From the cell containing the given text, extract its center point as (X, Y) coordinate. 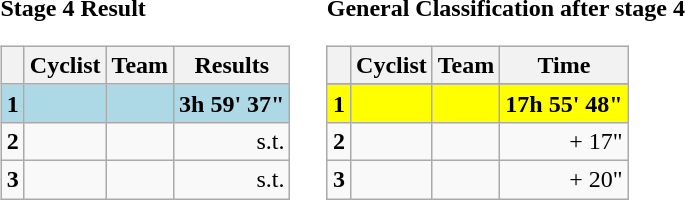
+ 20" (564, 179)
Time (564, 65)
17h 55' 48" (564, 103)
+ 17" (564, 141)
Results (232, 65)
3h 59' 37" (232, 103)
